Detect which cell encompasses the target text, then output its (X, Y) center coordinate. 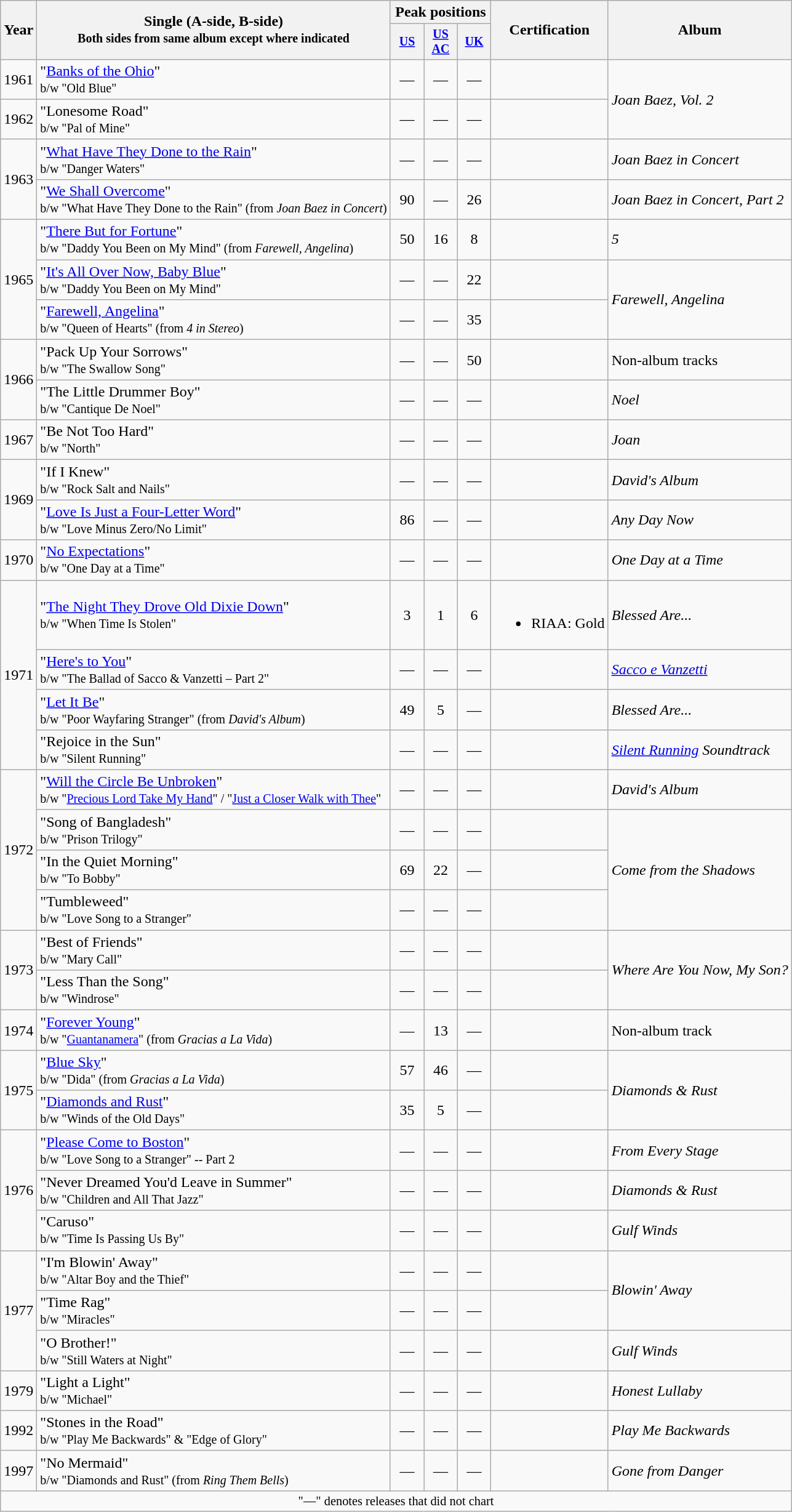
"Love Is Just a Four-Letter Word"b/w "Love Minus Zero/No Limit" (214, 520)
US (407, 42)
From Every Stage (700, 1150)
8 (474, 240)
1965 (18, 279)
Non-album tracks (700, 360)
1963 (18, 179)
3 (407, 614)
69 (407, 869)
1972 (18, 850)
"Song of Bangladesh"b/w "Prison Trilogy" (214, 830)
"Be Not Too Hard"b/w "North" (214, 440)
"Time Rag"b/w "Miracles" (214, 1310)
90 (407, 199)
1 (441, 614)
"Caruso"b/w "Time Is Passing Us By" (214, 1230)
"Here's to You"b/w "The Ballad of Sacco & Vanzetti – Part 2" (214, 670)
One Day at a Time (700, 560)
Joan Baez in Concert (700, 159)
1961 (18, 79)
"Best of Friends"b/w "Mary Call" (214, 951)
"Rejoice in the Sun"b/w "Silent Running" (214, 750)
26 (474, 199)
"Will the Circle Be Unbroken"b/w "Precious Lord Take My Hand" / "Just a Closer Walk with Thee" (214, 789)
13 (441, 1031)
Come from the Shadows (700, 869)
16 (441, 240)
1974 (18, 1031)
1962 (18, 119)
Certification (550, 30)
6 (474, 614)
"Please Come to Boston"b/w "Love Song to a Stranger" -- Part 2 (214, 1150)
"Forever Young"b/w "Guantanamera" (from Gracias a La Vida) (214, 1031)
"Lonesome Road"b/w "Pal of Mine" (214, 119)
"Tumbleweed"b/w "Love Song to a Stranger" (214, 910)
Sacco e Vanzetti (700, 670)
1992 (18, 1431)
Album (700, 30)
"If I Knew"b/w "Rock Salt and Nails" (214, 480)
Noel (700, 400)
Any Day Now (700, 520)
"I'm Blowin' Away"b/w "Altar Boy and the Thief" (214, 1271)
1979 (18, 1390)
1969 (18, 500)
"No Mermaid"b/w "Diamonds and Rust" (from Ring Them Bells) (214, 1470)
"The Night They Drove Old Dixie Down"b/w "When Time Is Stolen" (214, 614)
Joan Baez in Concert, Part 2 (700, 199)
1971 (18, 675)
"Diamonds and Rust"b/w "Winds of the Old Days" (214, 1111)
Silent Running Soundtrack (700, 750)
"Blue Sky"b/w "Dida" (from Gracias a La Vida) (214, 1070)
"In the Quiet Morning"b/w "To Bobby" (214, 869)
1997 (18, 1470)
Gone from Danger (700, 1470)
1970 (18, 560)
"It's All Over Now, Baby Blue"b/w "Daddy You Been on My Mind" (214, 279)
"Banks of the Ohio"b/w "Old Blue" (214, 79)
"Farewell, Angelina"b/w "Queen of Hearts" (from 4 in Stereo) (214, 320)
US AC (441, 42)
"Light a Light"b/w "Michael" (214, 1390)
Single (A-side, B-side)Both sides from same album except where indicated (214, 30)
1977 (18, 1310)
RIAA: Gold (550, 614)
"Less Than the Song"b/w "Windrose" (214, 990)
UK (474, 42)
Blowin' Away (700, 1290)
Peak positions (441, 12)
Honest Lullaby (700, 1390)
Non-album track (700, 1031)
Joan Baez, Vol. 2 (700, 99)
"The Little Drummer Boy"b/w "Cantique De Noel" (214, 400)
1967 (18, 440)
"Stones in the Road"b/w "Play Me Backwards" & "Edge of Glory" (214, 1431)
"Pack Up Your Sorrows"b/w "The Swallow Song" (214, 360)
1966 (18, 380)
Where Are You Now, My Son? (700, 970)
"Let It Be"b/w "Poor Wayfaring Stranger" (from David's Album) (214, 709)
"—" denotes releases that did not chart (396, 1501)
1975 (18, 1090)
Farewell, Angelina (700, 300)
Play Me Backwards (700, 1431)
"What Have They Done to the Rain"b/w "Danger Waters" (214, 159)
"O Brother!"b/w "Still Waters at Night" (214, 1351)
57 (407, 1070)
1976 (18, 1191)
86 (407, 520)
1973 (18, 970)
"No Expectations"b/w "One Day at a Time" (214, 560)
"Never Dreamed You'd Leave in Summer"b/w "Children and All That Jazz" (214, 1191)
46 (441, 1070)
49 (407, 709)
Joan (700, 440)
Year (18, 30)
"There But for Fortune"b/w "Daddy You Been on My Mind" (from Farewell, Angelina) (214, 240)
"We Shall Overcome"b/w "What Have They Done to the Rain" (from Joan Baez in Concert) (214, 199)
